Search for the cell housing the specified text and yield its (X, Y) center coordinate. 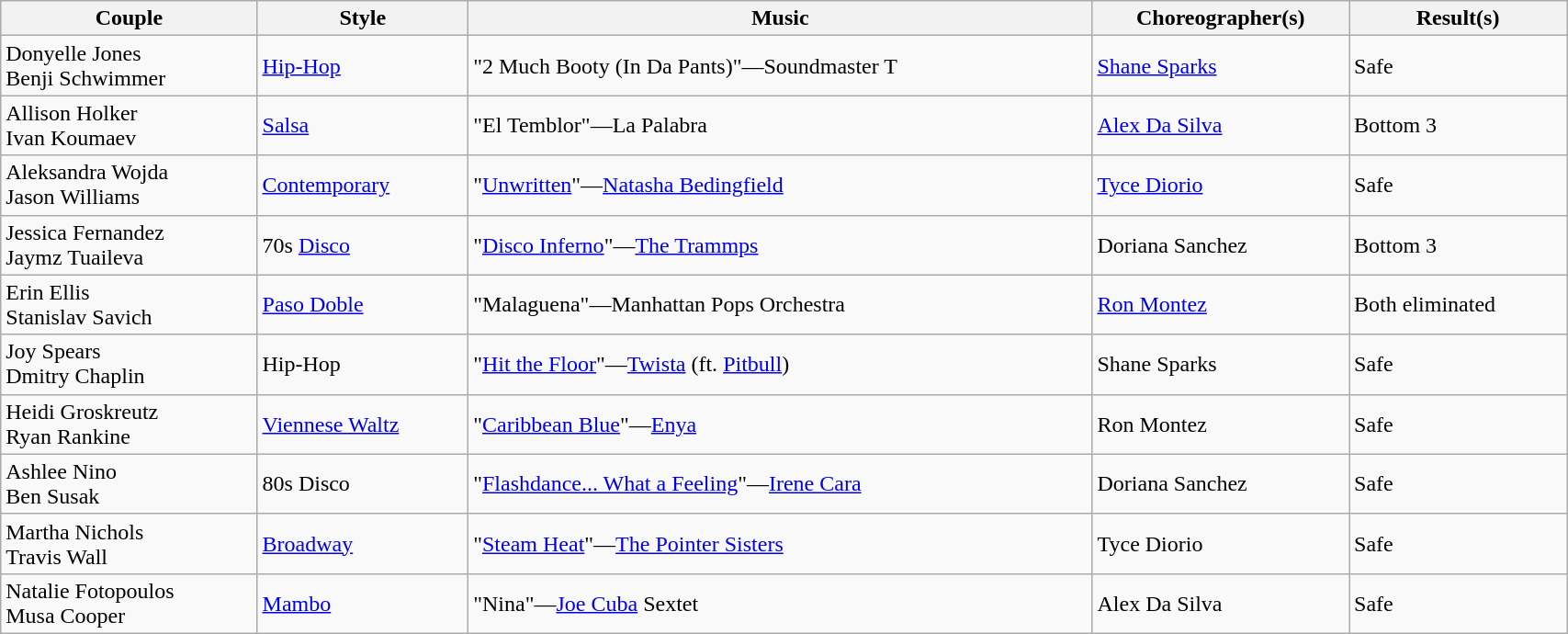
Paso Doble (363, 305)
"Hit the Floor"—Twista (ft. Pitbull) (781, 364)
Choreographer(s) (1221, 18)
80s Disco (363, 483)
Donyelle Jones Benji Schwimmer (129, 66)
"Steam Heat"—The Pointer Sisters (781, 544)
Heidi Groskreutz Ryan Rankine (129, 425)
Couple (129, 18)
Natalie Fotopoulos Musa Cooper (129, 603)
70s Disco (363, 244)
Ashlee Nino Ben Susak (129, 483)
Martha Nichols Travis Wall (129, 544)
Music (781, 18)
"Nina"—Joe Cuba Sextet (781, 603)
"Unwritten"—Natasha Bedingfield (781, 186)
"2 Much Booty (In Da Pants)"—Soundmaster T (781, 66)
Both eliminated (1459, 305)
"Malaguena"—Manhattan Pops Orchestra (781, 305)
Contemporary (363, 186)
Aleksandra Wojda Jason Williams (129, 186)
Salsa (363, 125)
"Disco Inferno"—The Trammps (781, 244)
"Flashdance... What a Feeling"—Irene Cara (781, 483)
Viennese Waltz (363, 425)
Joy Spears Dmitry Chaplin (129, 364)
Mambo (363, 603)
"El Temblor"—La Palabra (781, 125)
Allison Holker Ivan Koumaev (129, 125)
Erin Ellis Stanislav Savich (129, 305)
Style (363, 18)
Jessica Fernandez Jaymz Tuaileva (129, 244)
"Caribbean Blue"—Enya (781, 425)
Broadway (363, 544)
Result(s) (1459, 18)
